From the cell containing the given text, extract its center point as [x, y] coordinate. 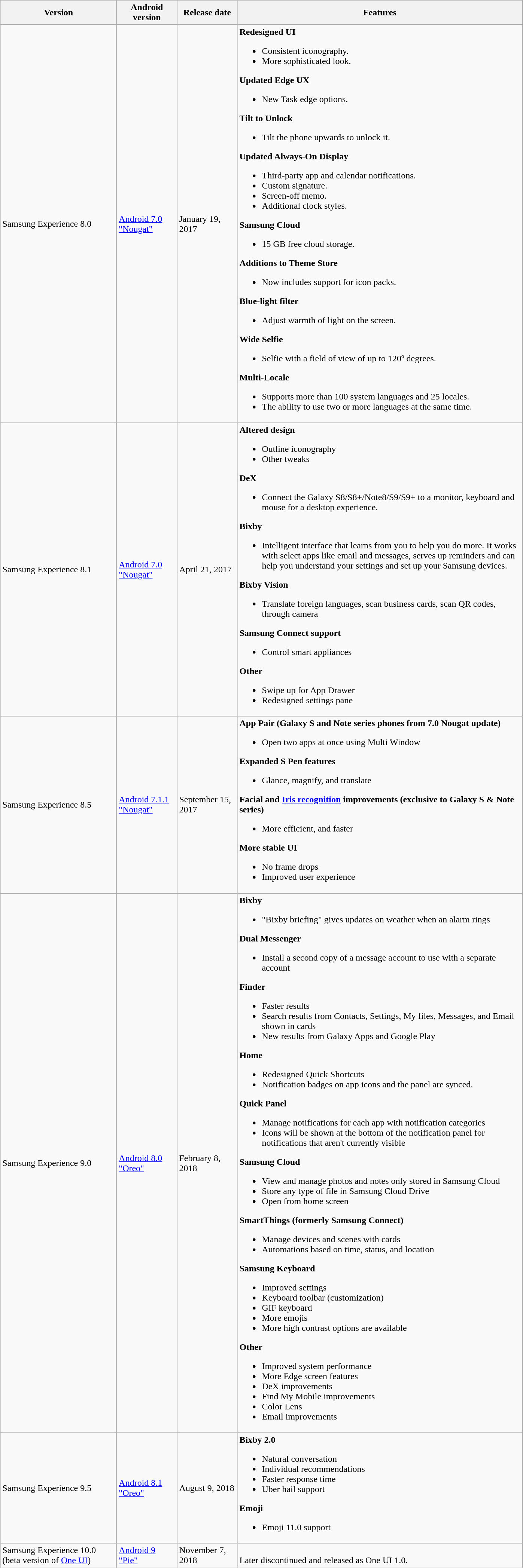
Features [380, 13]
September 15, 2017 [207, 805]
Samsung Experience 9.5 [58, 1488]
Android 8.1 "Oreo" [147, 1488]
January 19, 2017 [207, 224]
Samsung Experience 8.5 [58, 805]
Samsung Experience 9.0 [58, 1163]
Version [58, 13]
Android version [147, 13]
Release date [207, 13]
Android 9 "Pie" [147, 1555]
February 8, 2018 [207, 1163]
Android 7.1.1 "Nougat" [147, 805]
Samsung Experience 10.0 (beta version of One UI) [58, 1555]
August 9, 2018 [207, 1488]
April 21, 2017 [207, 569]
Later discontinued and released as One UI 1.0. [380, 1555]
November 7, 2018 [207, 1555]
Android 8.0 "Oreo" [147, 1163]
Samsung Experience 8.1 [58, 569]
Bixby 2.0Natural conversationIndividual recommendationsFaster response timeUber hail supportEmojiEmoji 11.0 support [380, 1488]
Samsung Experience 8.0 [58, 224]
